Return the (X, Y) coordinate for the center point of the cell that contains the specified text.  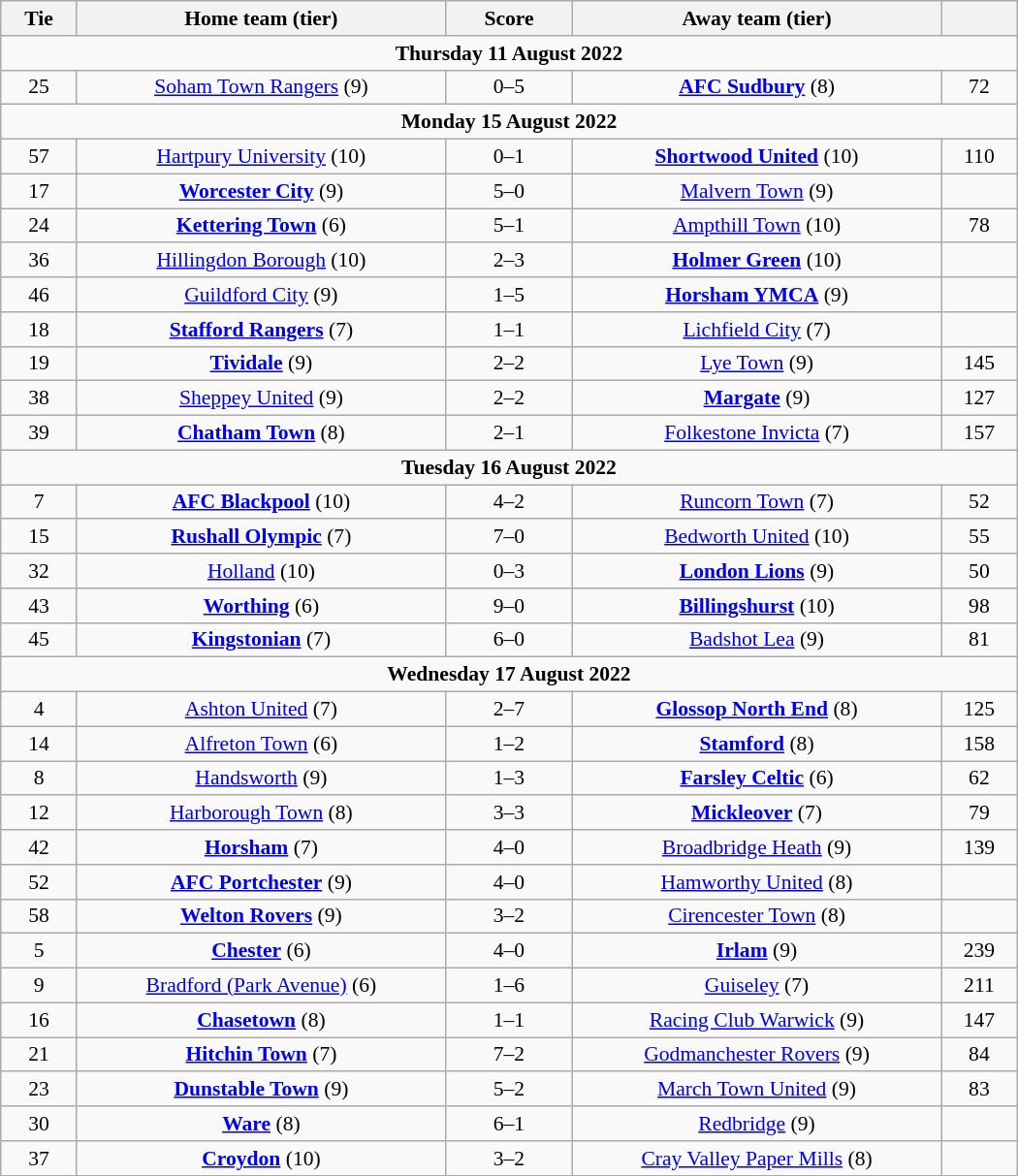
8 (39, 779)
Ashton United (7) (261, 710)
Ware (8) (261, 1124)
17 (39, 191)
AFC Sudbury (8) (757, 87)
Stafford Rangers (7) (261, 330)
16 (39, 1020)
36 (39, 261)
Guildford City (9) (261, 295)
62 (979, 779)
1–2 (508, 744)
Horsham (7) (261, 847)
March Town United (9) (757, 1090)
AFC Blackpool (10) (261, 502)
147 (979, 1020)
Tividale (9) (261, 364)
84 (979, 1055)
2–3 (508, 261)
21 (39, 1055)
1–3 (508, 779)
Hartpury University (10) (261, 157)
98 (979, 606)
45 (39, 640)
Stamford (8) (757, 744)
Tie (39, 18)
Malvern Town (9) (757, 191)
12 (39, 813)
0–3 (508, 571)
1–5 (508, 295)
Lichfield City (7) (757, 330)
Glossop North End (8) (757, 710)
15 (39, 537)
Tuesday 16 August 2022 (509, 467)
4–2 (508, 502)
127 (979, 398)
32 (39, 571)
Kettering Town (6) (261, 226)
Farsley Celtic (6) (757, 779)
43 (39, 606)
18 (39, 330)
14 (39, 744)
79 (979, 813)
Mickleover (7) (757, 813)
Shortwood United (10) (757, 157)
7–0 (508, 537)
2–1 (508, 433)
Horsham YMCA (9) (757, 295)
Hillingdon Borough (10) (261, 261)
AFC Portchester (9) (261, 882)
Badshot Lea (9) (757, 640)
1–6 (508, 986)
Handsworth (9) (261, 779)
Home team (tier) (261, 18)
Hamworthy United (8) (757, 882)
2–7 (508, 710)
158 (979, 744)
23 (39, 1090)
0–1 (508, 157)
72 (979, 87)
3–3 (508, 813)
211 (979, 986)
London Lions (9) (757, 571)
110 (979, 157)
83 (979, 1090)
239 (979, 951)
125 (979, 710)
Ampthill Town (10) (757, 226)
9 (39, 986)
139 (979, 847)
42 (39, 847)
Holland (10) (261, 571)
58 (39, 916)
Alfreton Town (6) (261, 744)
Away team (tier) (757, 18)
57 (39, 157)
Irlam (9) (757, 951)
Thursday 11 August 2022 (509, 53)
Folkestone Invicta (7) (757, 433)
Holmer Green (10) (757, 261)
Billingshurst (10) (757, 606)
Monday 15 August 2022 (509, 122)
9–0 (508, 606)
Cray Valley Paper Mills (8) (757, 1159)
5–1 (508, 226)
46 (39, 295)
38 (39, 398)
Runcorn Town (7) (757, 502)
55 (979, 537)
Guiseley (7) (757, 986)
Welton Rovers (9) (261, 916)
78 (979, 226)
37 (39, 1159)
Godmanchester Rovers (9) (757, 1055)
145 (979, 364)
Chester (6) (261, 951)
Broadbridge Heath (9) (757, 847)
6–1 (508, 1124)
Score (508, 18)
Chasetown (8) (261, 1020)
7–2 (508, 1055)
Croydon (10) (261, 1159)
Dunstable Town (9) (261, 1090)
Worcester City (9) (261, 191)
5–2 (508, 1090)
0–5 (508, 87)
19 (39, 364)
Bradford (Park Avenue) (6) (261, 986)
Wednesday 17 August 2022 (509, 675)
39 (39, 433)
Bedworth United (10) (757, 537)
Cirencester Town (8) (757, 916)
25 (39, 87)
Lye Town (9) (757, 364)
Sheppey United (9) (261, 398)
81 (979, 640)
30 (39, 1124)
6–0 (508, 640)
157 (979, 433)
Chatham Town (8) (261, 433)
7 (39, 502)
Kingstonian (7) (261, 640)
5–0 (508, 191)
Redbridge (9) (757, 1124)
Hitchin Town (7) (261, 1055)
5 (39, 951)
4 (39, 710)
24 (39, 226)
Rushall Olympic (7) (261, 537)
Harborough Town (8) (261, 813)
Soham Town Rangers (9) (261, 87)
Margate (9) (757, 398)
Worthing (6) (261, 606)
Racing Club Warwick (9) (757, 1020)
50 (979, 571)
